Identify which cell holds the provided text, then report its [X, Y] central coordinate. 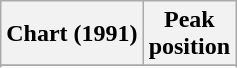
Peakposition [189, 34]
Chart (1991) [72, 34]
